Determine the [x, y] coordinate at the center of the cell enclosing the given text.  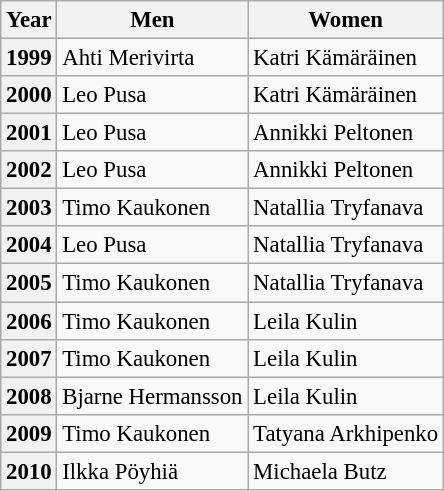
2008 [29, 396]
Women [346, 20]
Ahti Merivirta [152, 58]
2006 [29, 321]
2002 [29, 170]
Michaela Butz [346, 471]
Year [29, 20]
2009 [29, 433]
2007 [29, 358]
Ilkka Pöyhiä [152, 471]
1999 [29, 58]
Tatyana Arkhipenko [346, 433]
2004 [29, 245]
2003 [29, 208]
2010 [29, 471]
2005 [29, 283]
Bjarne Hermansson [152, 396]
2000 [29, 95]
Men [152, 20]
2001 [29, 133]
